Find where the given text appears and provide that cell's center as (x, y) coordinate. 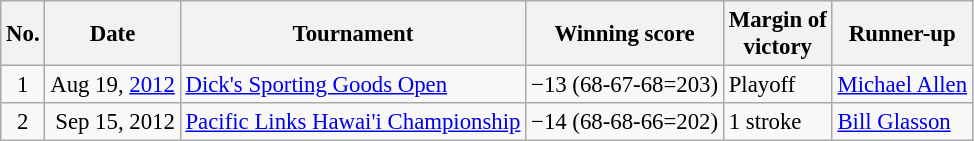
−14 (68-68-66=202) (625, 122)
Michael Allen (902, 85)
Margin ofvictory (778, 34)
Tournament (353, 34)
2 (23, 122)
Winning score (625, 34)
1 (23, 85)
Runner-up (902, 34)
Pacific Links Hawai'i Championship (353, 122)
Sep 15, 2012 (112, 122)
1 stroke (778, 122)
Bill Glasson (902, 122)
Playoff (778, 85)
Aug 19, 2012 (112, 85)
−13 (68-67-68=203) (625, 85)
No. (23, 34)
Date (112, 34)
Dick's Sporting Goods Open (353, 85)
